Detect which cell encompasses the target text, then output its [x, y] center coordinate. 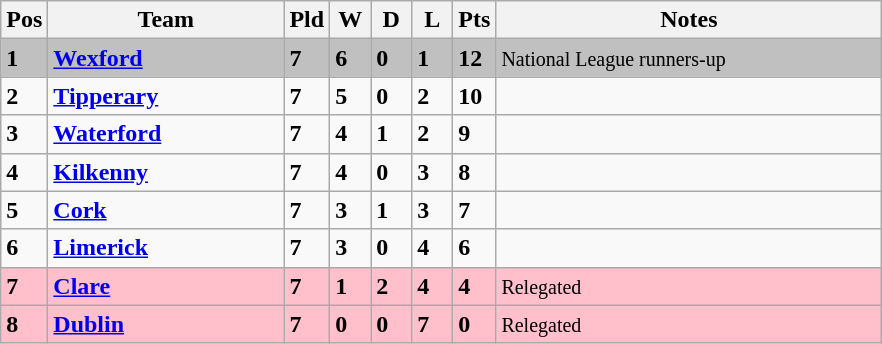
D [392, 20]
Pld [307, 20]
9 [474, 134]
L [432, 20]
12 [474, 58]
Pos [24, 20]
Pts [474, 20]
Cork [166, 210]
10 [474, 96]
Clare [166, 286]
Wexford [166, 58]
Kilkenny [166, 172]
National League runners-up [689, 58]
Team [166, 20]
Limerick [166, 248]
Dublin [166, 324]
W [350, 20]
Notes [689, 20]
Waterford [166, 134]
Tipperary [166, 96]
